Provide the [x, y] coordinate of the cell's center where the given text is located.  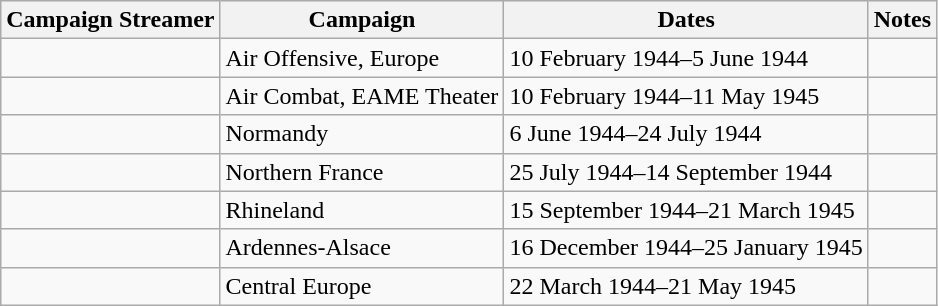
22 March 1944–21 May 1945 [686, 286]
16 December 1944–25 January 1945 [686, 248]
Campaign [362, 20]
Northern France [362, 172]
Notes [902, 20]
Normandy [362, 134]
25 July 1944–14 September 1944 [686, 172]
10 February 1944–11 May 1945 [686, 96]
Rhineland [362, 210]
15 September 1944–21 March 1945 [686, 210]
Air Offensive, Europe [362, 58]
Air Combat, EAME Theater [362, 96]
Ardennes-Alsace [362, 248]
6 June 1944–24 July 1944 [686, 134]
10 February 1944–5 June 1944 [686, 58]
Central Europe [362, 286]
Dates [686, 20]
Campaign Streamer [110, 20]
